Find where the given text appears and provide that cell's center as [x, y] coordinate. 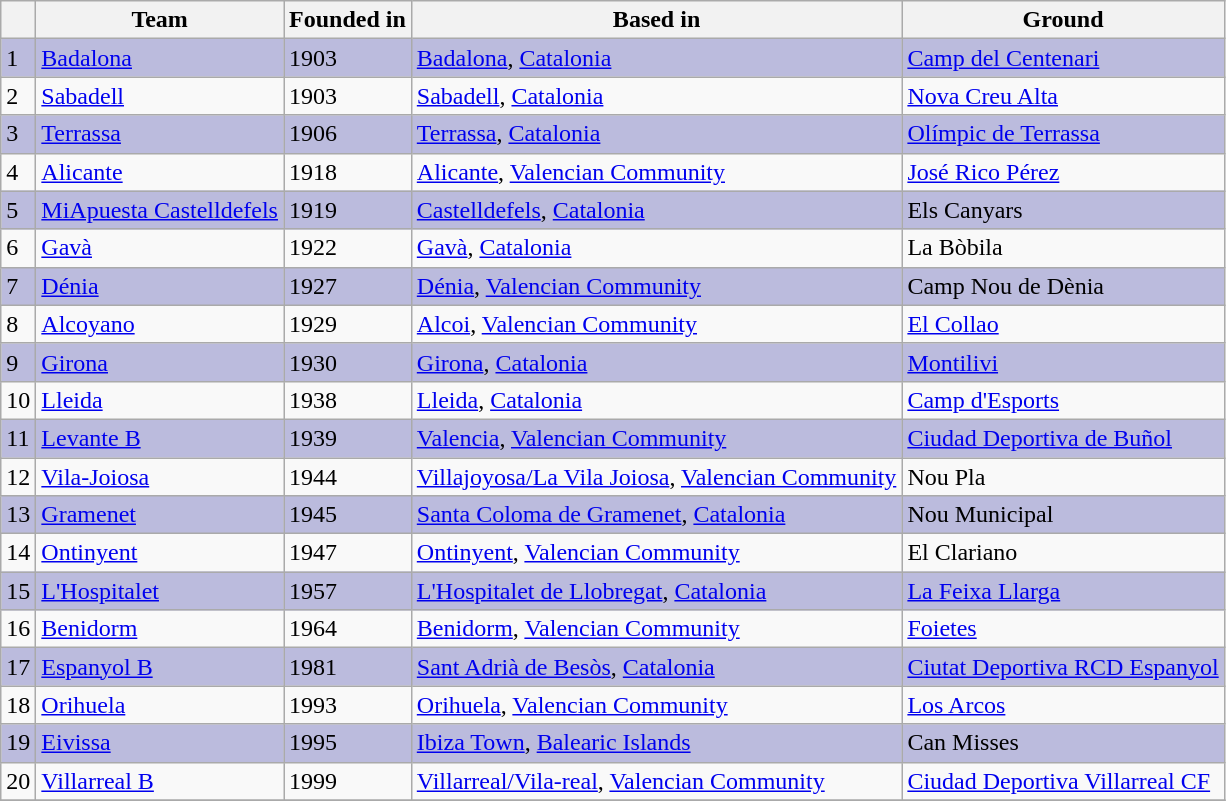
Terrassa [160, 134]
Alicante, Valencian Community [656, 172]
José Rico Pérez [1063, 172]
El Clariano [1063, 553]
5 [18, 210]
1930 [348, 362]
Benidorm [160, 629]
Ontinyent, Valencian Community [656, 553]
1947 [348, 553]
Ontinyent [160, 553]
Ibiza Town, Balearic Islands [656, 743]
1993 [348, 705]
20 [18, 781]
10 [18, 400]
Vila-Joiosa [160, 477]
Eivissa [160, 743]
1918 [348, 172]
1964 [348, 629]
Badalona [160, 58]
Benidorm, Valencian Community [656, 629]
8 [18, 324]
Camp d'Esports [1063, 400]
Los Arcos [1063, 705]
Terrassa, Catalonia [656, 134]
Dénia, Valencian Community [656, 286]
Sabadell [160, 96]
Dénia [160, 286]
7 [18, 286]
1927 [348, 286]
Girona [160, 362]
Alcoyano [160, 324]
19 [18, 743]
1919 [348, 210]
Sabadell, Catalonia [656, 96]
Gavà [160, 248]
Team [160, 20]
1944 [348, 477]
Nou Pla [1063, 477]
1999 [348, 781]
L'Hospitalet de Llobregat, Catalonia [656, 591]
La Bòbila [1063, 248]
Levante B [160, 438]
Villajoyosa/La Vila Joiosa, Valencian Community [656, 477]
16 [18, 629]
Orihuela, Valencian Community [656, 705]
Els Canyars [1063, 210]
3 [18, 134]
12 [18, 477]
MiApuesta Castelldefels [160, 210]
1995 [348, 743]
6 [18, 248]
Nou Municipal [1063, 515]
1922 [348, 248]
La Feixa Llarga [1063, 591]
11 [18, 438]
Villarreal/Vila-real, Valencian Community [656, 781]
Montilivi [1063, 362]
Santa Coloma de Gramenet, Catalonia [656, 515]
17 [18, 667]
9 [18, 362]
18 [18, 705]
1938 [348, 400]
Founded in [348, 20]
Ciudad Deportiva Villarreal CF [1063, 781]
15 [18, 591]
Espanyol B [160, 667]
Alcoi, Valencian Community [656, 324]
Girona, Catalonia [656, 362]
14 [18, 553]
Gavà, Catalonia [656, 248]
Ground [1063, 20]
Lleida [160, 400]
1957 [348, 591]
1981 [348, 667]
Sant Adrià de Besòs, Catalonia [656, 667]
Nova Creu Alta [1063, 96]
Orihuela [160, 705]
1945 [348, 515]
Camp Nou de Dènia [1063, 286]
Villarreal B [160, 781]
Camp del Centenari [1063, 58]
Foietes [1063, 629]
Castelldefels, Catalonia [656, 210]
Ciudad Deportiva de Buñol [1063, 438]
Valencia, Valencian Community [656, 438]
Based in [656, 20]
Lleida, Catalonia [656, 400]
Olímpic de Terrassa [1063, 134]
Can Misses [1063, 743]
1 [18, 58]
Ciutat Deportiva RCD Espanyol [1063, 667]
1929 [348, 324]
L'Hospitalet [160, 591]
4 [18, 172]
Badalona, Catalonia [656, 58]
13 [18, 515]
Alicante [160, 172]
1906 [348, 134]
Gramenet [160, 515]
El Collao [1063, 324]
1939 [348, 438]
2 [18, 96]
